Return (x, y) of the center of cell containing provided text 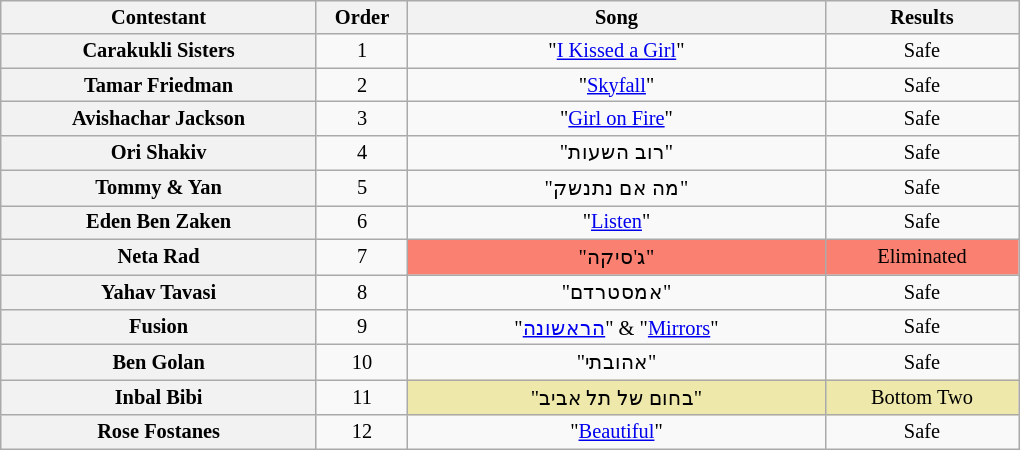
"Beautiful" (617, 432)
"מה אם נתנשק" (617, 188)
6 (362, 222)
"Girl on Fire" (617, 118)
Rose Fostanes (159, 432)
4 (362, 152)
9 (362, 326)
Results (922, 17)
Tamar Friedman (159, 85)
Carakukli Sisters (159, 51)
Tommy & Yan (159, 188)
1 (362, 51)
8 (362, 292)
"I Kissed a Girl" (617, 51)
Avishachar Jackson (159, 118)
Contestant (159, 17)
"רוב השעות" (617, 152)
Eden Ben Zaken (159, 222)
3 (362, 118)
Eliminated (922, 256)
7 (362, 256)
Order (362, 17)
Inbal Bibi (159, 398)
"Skyfall" (617, 85)
12 (362, 432)
"בחום של תל אביב" (617, 398)
2 (362, 85)
Neta Rad (159, 256)
10 (362, 362)
"אמסטרדם" (617, 292)
Ori Shakiv (159, 152)
11 (362, 398)
"הראשונה" & "Mirrors" (617, 326)
"ג'סיקה" (617, 256)
5 (362, 188)
Ben Golan (159, 362)
"אהובתי" (617, 362)
"Listen" (617, 222)
Song (617, 17)
Yahav Tavasi (159, 292)
Fusion (159, 326)
Bottom Two (922, 398)
